Return the (x, y) coordinate for the center point of the cell that contains the specified text.  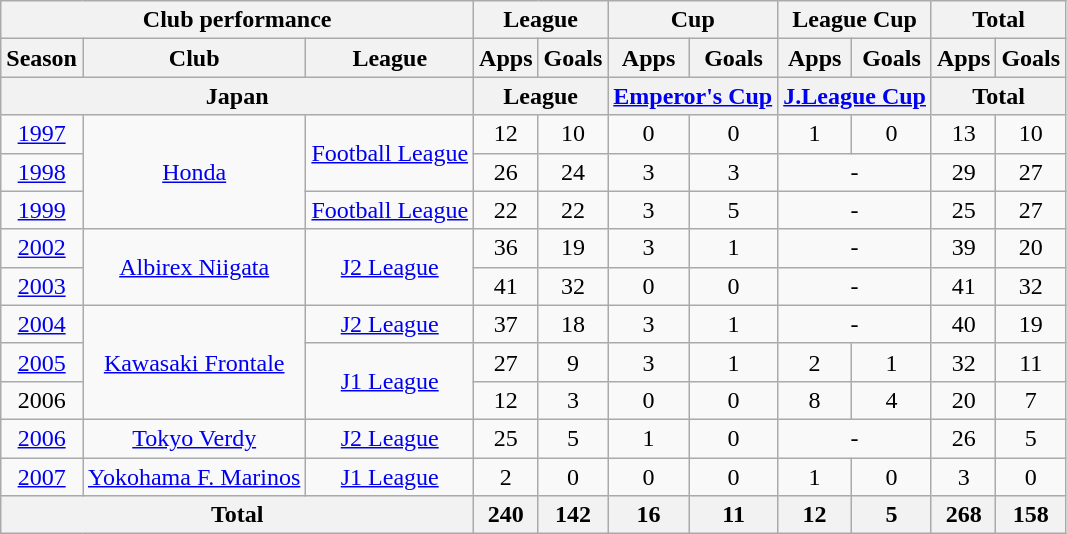
268 (963, 515)
Season (42, 58)
39 (963, 248)
29 (963, 172)
Honda (194, 172)
Tokyo Verdy (194, 438)
142 (573, 515)
League Cup (855, 20)
4 (892, 400)
Club performance (238, 20)
18 (573, 324)
240 (506, 515)
24 (573, 172)
Kawasaki Frontale (194, 362)
1997 (42, 134)
Yokohama F. Marinos (194, 477)
Japan (238, 96)
2003 (42, 286)
Club (194, 58)
16 (649, 515)
J.League Cup (855, 96)
2004 (42, 324)
36 (506, 248)
Albirex Niigata (194, 267)
1998 (42, 172)
8 (815, 400)
40 (963, 324)
13 (963, 134)
2002 (42, 248)
Emperor's Cup (693, 96)
158 (1031, 515)
37 (506, 324)
7 (1031, 400)
Cup (693, 20)
1999 (42, 210)
2005 (42, 362)
2007 (42, 477)
9 (573, 362)
